Detect which cell encompasses the target text, then output its [X, Y] center coordinate. 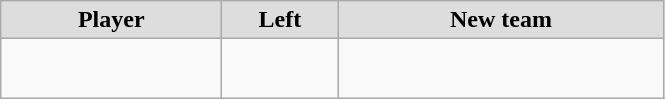
Left [280, 20]
Player [112, 20]
New team [501, 20]
